Pinpoint the cell where the given text exists, returning its [X, Y] midpoint coordinate. 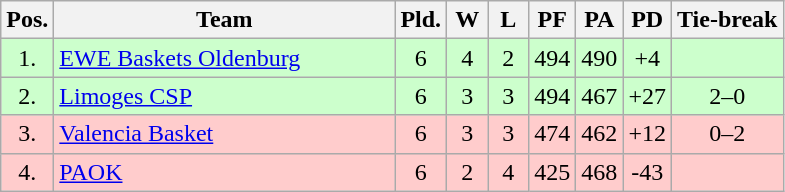
W [468, 20]
2–0 [727, 96]
1. [28, 58]
425 [552, 172]
Tie-break [727, 20]
Valencia Basket [224, 134]
+12 [648, 134]
EWE Baskets Oldenburg [224, 58]
467 [600, 96]
3. [28, 134]
474 [552, 134]
PAOK [224, 172]
2. [28, 96]
Team [224, 20]
PA [600, 20]
462 [600, 134]
-43 [648, 172]
Pos. [28, 20]
L [508, 20]
0–2 [727, 134]
4. [28, 172]
PD [648, 20]
490 [600, 58]
Limoges CSP [224, 96]
+4 [648, 58]
PF [552, 20]
468 [600, 172]
Pld. [421, 20]
+27 [648, 96]
